Return (X, Y) of the center of cell containing provided text 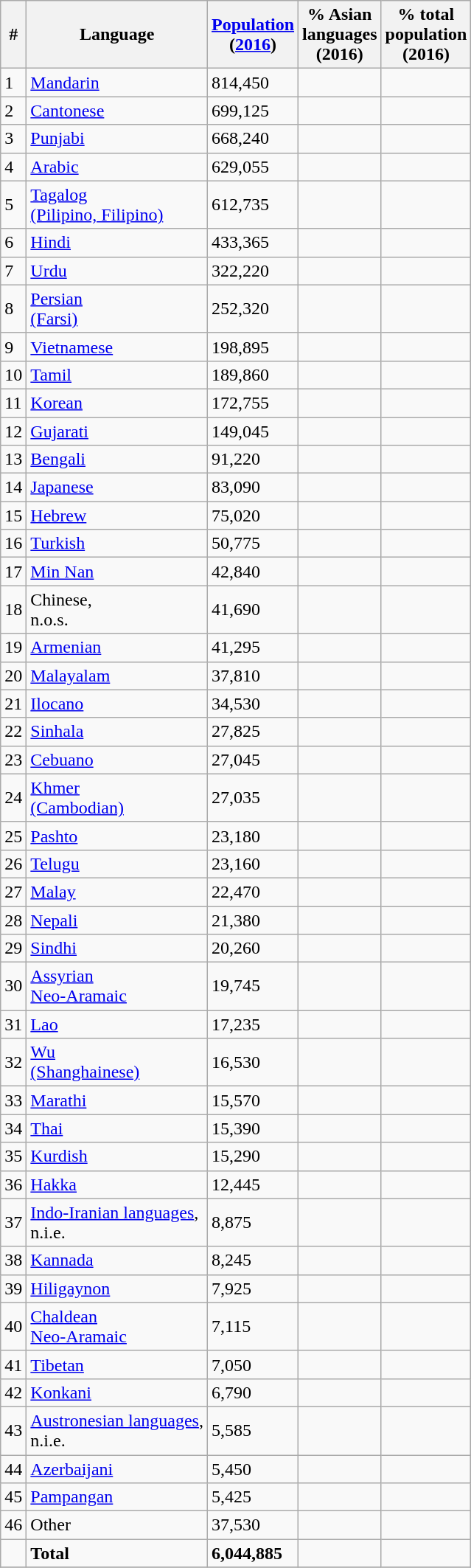
12,445 (252, 1184)
Cantonese (117, 111)
16 (13, 544)
Telugu (117, 864)
5,425 (252, 1497)
198,895 (252, 347)
189,860 (252, 375)
17 (13, 572)
Hindi (117, 243)
32 (13, 1062)
27,825 (252, 732)
Punjabi (117, 139)
Vietnamese (117, 347)
13 (13, 459)
6,044,885 (252, 1553)
Arabic (117, 167)
50,775 (252, 544)
Korean (117, 403)
Azerbaijani (117, 1468)
27,035 (252, 798)
31 (13, 1024)
6 (13, 243)
23,160 (252, 864)
Malayalam (117, 676)
33 (13, 1100)
612,735 (252, 205)
Pampangan (117, 1497)
27,045 (252, 760)
Konkani (117, 1392)
Min Nan (117, 572)
36 (13, 1184)
15,390 (252, 1128)
28 (13, 920)
Austronesian languages,n.i.e. (117, 1431)
29 (13, 948)
41,295 (252, 648)
41,690 (252, 609)
34 (13, 1128)
43 (13, 1431)
Armenian (117, 648)
Sinhala (117, 732)
Total (117, 1553)
44 (13, 1468)
Kurdish (117, 1156)
19 (13, 648)
Hiligaynon (117, 1288)
5 (13, 205)
252,320 (252, 308)
22,470 (252, 892)
Japanese (117, 488)
814,450 (252, 83)
20 (13, 676)
37,810 (252, 676)
# (13, 35)
6,790 (252, 1392)
Ilocano (117, 704)
41 (13, 1364)
7,925 (252, 1288)
Urdu (117, 271)
91,220 (252, 459)
11 (13, 403)
26 (13, 864)
40 (13, 1326)
45 (13, 1497)
Language (117, 35)
8,875 (252, 1223)
Other (117, 1525)
Pashto (117, 836)
15 (13, 516)
Turkish (117, 544)
7 (13, 271)
21 (13, 704)
3 (13, 139)
5,450 (252, 1468)
AssyrianNeo-Aramaic (117, 987)
Cebuano (117, 760)
7,115 (252, 1326)
19,745 (252, 987)
Thai (117, 1128)
Kannada (117, 1260)
39 (13, 1288)
Bengali (117, 459)
ChaldeanNeo-Aramaic (117, 1326)
37 (13, 1223)
Indo-Iranian languages,n.i.e. (117, 1223)
Tibetan (117, 1364)
Lao (117, 1024)
34,530 (252, 704)
20,260 (252, 948)
25 (13, 836)
4 (13, 167)
Tamil (117, 375)
5,585 (252, 1431)
Hebrew (117, 516)
322,220 (252, 271)
% totalpopulation(2016) (426, 35)
Khmer(Cambodian) (117, 798)
2 (13, 111)
Mandarin (117, 83)
Wu(Shanghainese) (117, 1062)
30 (13, 987)
7,050 (252, 1364)
Chinese,n.o.s. (117, 609)
46 (13, 1525)
14 (13, 488)
172,755 (252, 403)
22 (13, 732)
Sindhi (117, 948)
Persian(Farsi) (117, 308)
Marathi (117, 1100)
Population(2016) (252, 35)
24 (13, 798)
10 (13, 375)
38 (13, 1260)
83,090 (252, 488)
18 (13, 609)
8,245 (252, 1260)
23 (13, 760)
12 (13, 431)
9 (13, 347)
42,840 (252, 572)
27 (13, 892)
42 (13, 1392)
629,055 (252, 167)
Malay (117, 892)
699,125 (252, 111)
433,365 (252, 243)
149,045 (252, 431)
Gujarati (117, 431)
17,235 (252, 1024)
1 (13, 83)
Hakka (117, 1184)
% Asianlanguages(2016) (340, 35)
Tagalog(Pilipino, Filipino) (117, 205)
23,180 (252, 836)
35 (13, 1156)
15,570 (252, 1100)
Nepali (117, 920)
16,530 (252, 1062)
668,240 (252, 139)
8 (13, 308)
15,290 (252, 1156)
37,530 (252, 1525)
21,380 (252, 920)
75,020 (252, 516)
